Find where the given text appears and provide that cell's center as [x, y] coordinate. 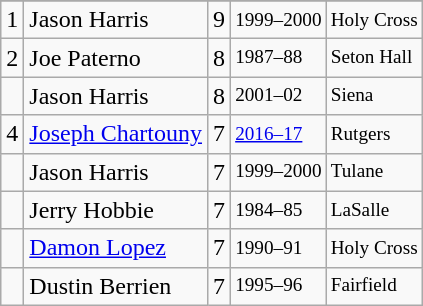
1984–85 [279, 210]
LaSalle [374, 210]
1 [12, 20]
2001–02 [279, 96]
Jerry Hobbie [116, 210]
1987–88 [279, 58]
2 [12, 58]
Dustin Berrien [116, 286]
Damon Lopez [116, 248]
Joe Paterno [116, 58]
Seton Hall [374, 58]
9 [220, 20]
Joseph Chartouny [116, 134]
1995–96 [279, 286]
1990–91 [279, 248]
Siena [374, 96]
2016–17 [279, 134]
Tulane [374, 172]
Fairfield [374, 286]
4 [12, 134]
Rutgers [374, 134]
